From the cell containing the given text, extract its center point as [x, y] coordinate. 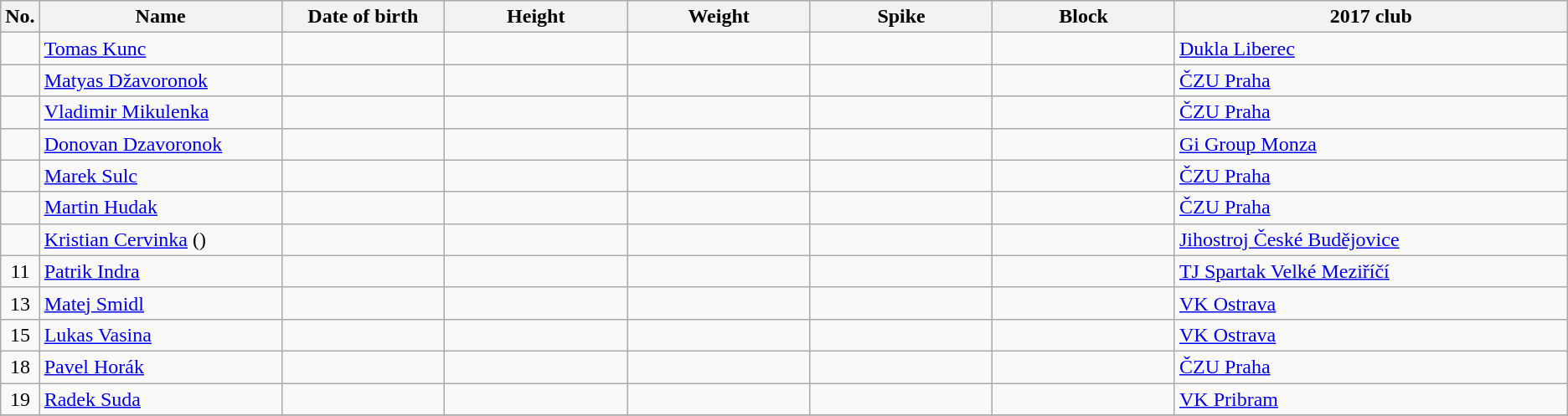
TJ Spartak Velké Meziříčí [1370, 271]
Martin Hudak [161, 208]
Kristian Cervinka () [161, 239]
2017 club [1370, 17]
Name [161, 17]
18 [20, 367]
Tomas Kunc [161, 49]
Jihostroj České Budějovice [1370, 239]
Donovan Dzavoronok [161, 144]
Block [1084, 17]
11 [20, 271]
15 [20, 335]
Radek Suda [161, 399]
Vladimir Mikulenka [161, 112]
Gi Group Monza [1370, 144]
No. [20, 17]
Pavel Horák [161, 367]
Patrik Indra [161, 271]
Spike [901, 17]
VK Pribram [1370, 399]
19 [20, 399]
Date of birth [364, 17]
Lukas Vasina [161, 335]
Dukla Liberec [1370, 49]
Matyas Džavoronok [161, 80]
13 [20, 303]
Height [536, 17]
Matej Smidl [161, 303]
Weight [719, 17]
Marek Sulc [161, 176]
